Pinpoint the cell where the given text exists, returning its (X, Y) midpoint coordinate. 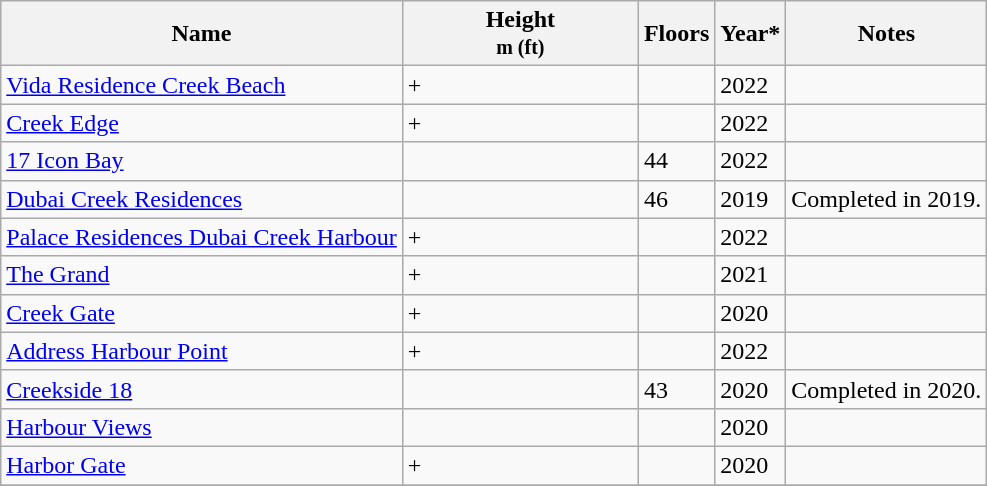
Creek Gate (202, 313)
Notes (886, 34)
Palace Residences Dubai Creek Harbour (202, 237)
Address Harbour Point (202, 351)
2019 (750, 199)
Year* (750, 34)
Floors (676, 34)
2021 (750, 275)
The Grand (202, 275)
44 (676, 161)
Heightm (ft) (520, 34)
Vida Residence Creek Beach (202, 85)
17 Icon Bay (202, 161)
43 (676, 389)
Creek Edge (202, 123)
Completed in 2020. (886, 389)
Harbour Views (202, 427)
Harbor Gate (202, 465)
Name (202, 34)
46 (676, 199)
Creekside 18 (202, 389)
Completed in 2019. (886, 199)
Dubai Creek Residences (202, 199)
